Capture the cell that displays the provided text and extract its [x, y] central coordinate. 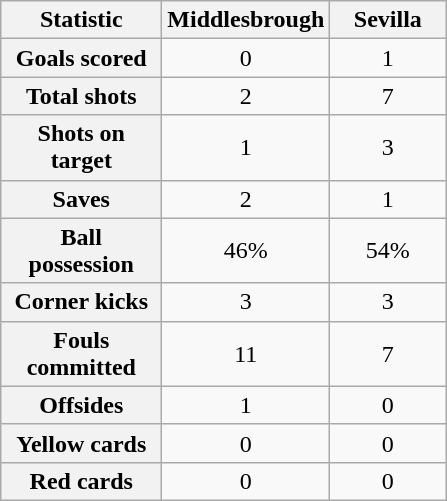
Fouls committed [82, 354]
Red cards [82, 481]
Goals scored [82, 58]
46% [246, 250]
Sevilla [388, 20]
Offsides [82, 405]
Middlesbrough [246, 20]
Yellow cards [82, 443]
54% [388, 250]
Corner kicks [82, 302]
Ball possession [82, 250]
11 [246, 354]
Total shots [82, 96]
Shots on target [82, 148]
Saves [82, 199]
Statistic [82, 20]
